Provide the (X, Y) coordinate of the cell's center where the given text is located.  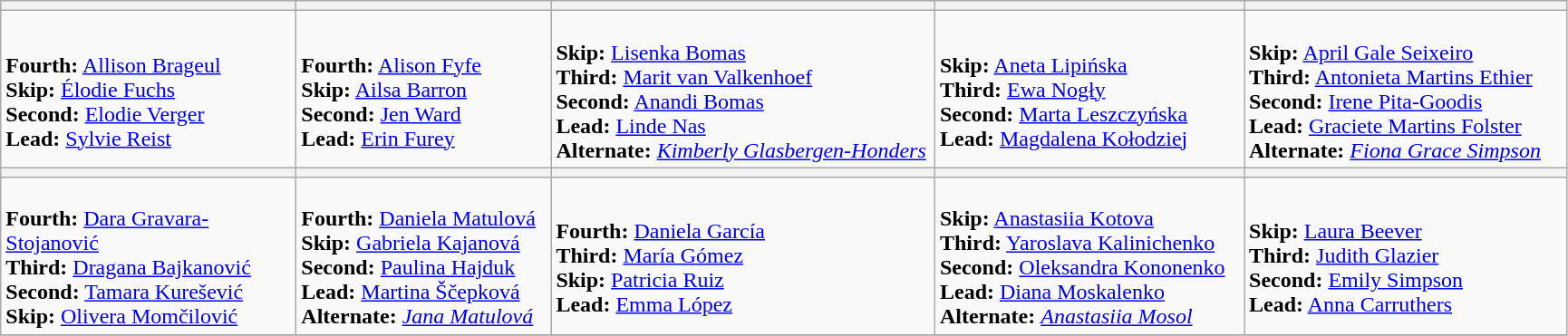
Skip: Anastasiia Kotova Third: Yaroslava Kalinichenko Second: Oleksandra Kononenko Lead: Diana Moskalenko Alternate: Anastasiia Mosol (1089, 255)
Skip: Lisenka Bomas Third: Marit van Valkenhoef Second: Anandi Bomas Lead: Linde Nas Alternate: Kimberly Glasbergen-Honders (743, 89)
Fourth: Daniela Matulová Skip: Gabriela Kajanová Second: Paulina Hajduk Lead: Martina Ščepková Alternate: Jana Matulová (424, 255)
Skip: Laura Beever Third: Judith Glazier Second: Emily Simpson Lead: Anna Carruthers (1405, 255)
Fourth: Alison Fyfe Skip: Ailsa Barron Second: Jen Ward Lead: Erin Furey (424, 89)
Fourth: Daniela García Third: María Gómez Skip: Patricia Ruiz Lead: Emma López (743, 255)
Skip: April Gale Seixeiro Third: Antonieta Martins Ethier Second: Irene Pita-Goodis Lead: Graciete Martins Folster Alternate: Fiona Grace Simpson (1405, 89)
Fourth: Dara Gravara-Stojanović Third: Dragana Bajkanović Second: Tamara Kurešević Skip: Olivera Momčilović (149, 255)
Skip: Aneta Lipińska Third: Ewa Nogły Second: Marta Leszczyńska Lead: Magdalena Kołodziej (1089, 89)
Fourth: Allison Brageul Skip: Élodie Fuchs Second: Elodie Verger Lead: Sylvie Reist (149, 89)
